Search for the cell housing the specified text and yield its [x, y] center coordinate. 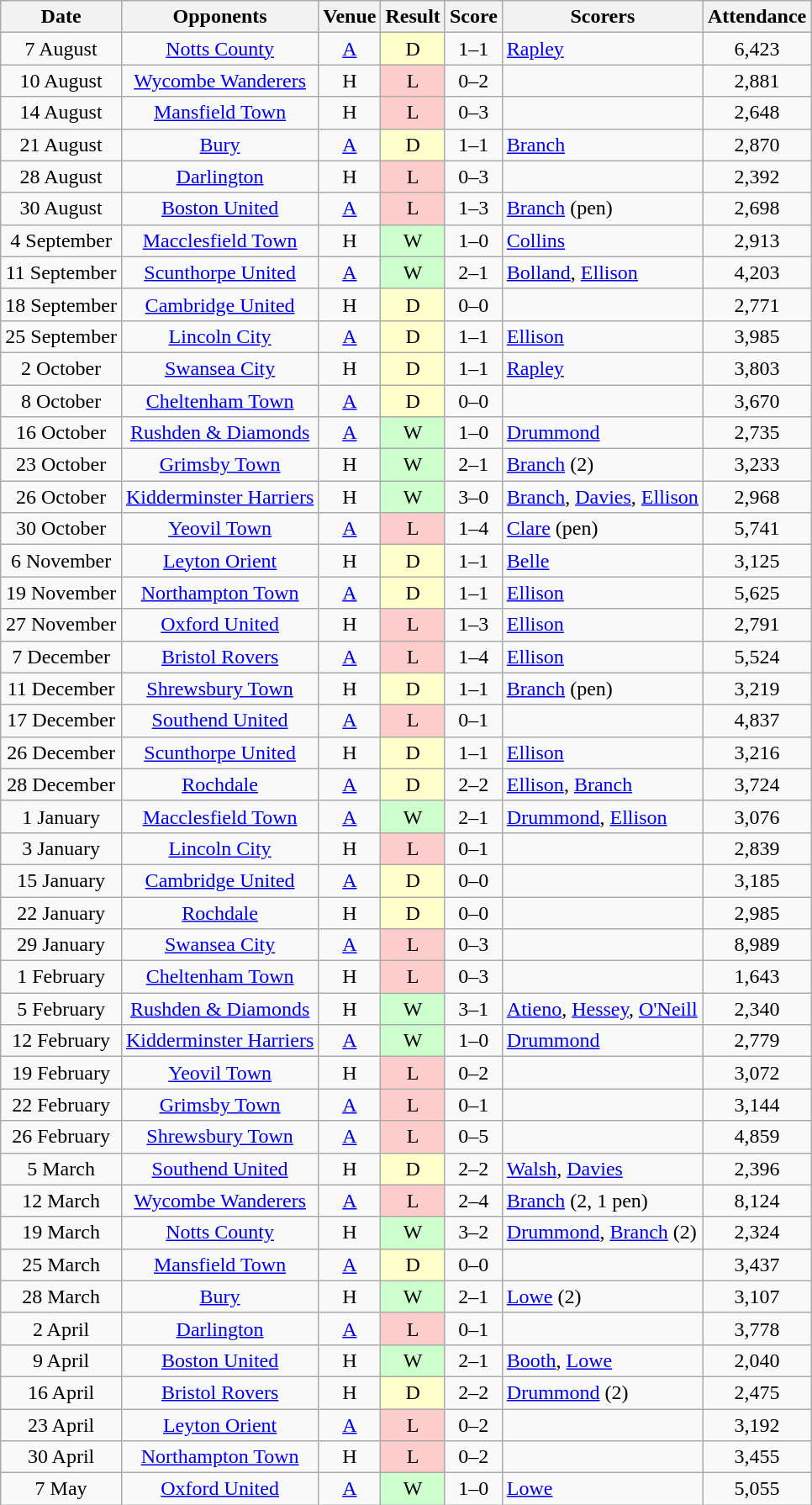
26 October [61, 497]
4,203 [757, 272]
Bolland, Ellison [602, 272]
3,233 [757, 465]
30 August [61, 209]
2,791 [757, 625]
2,340 [757, 1009]
0–5 [473, 1137]
5,055 [757, 1489]
30 April [61, 1457]
Opponents [219, 17]
Walsh, Davies [602, 1169]
3,072 [757, 1073]
4,859 [757, 1137]
12 March [61, 1201]
19 February [61, 1073]
2,392 [757, 177]
5,741 [757, 529]
15 January [61, 880]
3–0 [473, 497]
5,625 [757, 593]
Branch [602, 145]
2,913 [757, 240]
27 November [61, 625]
6,423 [757, 49]
4,837 [757, 721]
Clare (pen) [602, 529]
21 August [61, 145]
2,648 [757, 113]
5 March [61, 1169]
Collins [602, 240]
Branch (2, 1 pen) [602, 1201]
28 August [61, 177]
6 November [61, 561]
11 September [61, 272]
3,670 [757, 401]
3,219 [757, 689]
Drummond, Branch (2) [602, 1233]
8,124 [757, 1201]
19 March [61, 1233]
Date [61, 17]
3,803 [757, 368]
23 October [61, 465]
2,771 [757, 304]
8 October [61, 401]
2,779 [757, 1041]
26 December [61, 752]
7 August [61, 49]
3,144 [757, 1105]
Atieno, Hessey, O'Neill [602, 1009]
Venue [350, 17]
2,324 [757, 1233]
10 August [61, 81]
16 October [61, 433]
7 December [61, 657]
25 March [61, 1265]
26 February [61, 1137]
12 February [61, 1041]
3,455 [757, 1457]
Lowe (2) [602, 1296]
1 January [61, 816]
Booth, Lowe [602, 1360]
2 October [61, 368]
Ellison, Branch [602, 784]
Branch, Davies, Ellison [602, 497]
2,475 [757, 1392]
Drummond (2) [602, 1392]
23 April [61, 1425]
7 May [61, 1489]
30 October [61, 529]
3,437 [757, 1265]
3,107 [757, 1296]
2,968 [757, 497]
2,985 [757, 912]
2–4 [473, 1201]
28 March [61, 1296]
18 September [61, 304]
2,870 [757, 145]
9 April [61, 1360]
2,396 [757, 1169]
22 January [61, 912]
Score [473, 17]
Attendance [757, 17]
3,985 [757, 336]
3–1 [473, 1009]
22 February [61, 1105]
1 February [61, 977]
Result [413, 17]
2 April [61, 1328]
2,839 [757, 848]
28 December [61, 784]
25 September [61, 336]
2,698 [757, 209]
3,778 [757, 1328]
5,524 [757, 657]
19 November [61, 593]
Belle [602, 561]
3,192 [757, 1425]
3 January [61, 848]
2,040 [757, 1360]
Lowe [602, 1489]
16 April [61, 1392]
3,125 [757, 561]
5 February [61, 1009]
Scorers [602, 17]
3,185 [757, 880]
11 December [61, 689]
1,643 [757, 977]
3,724 [757, 784]
2,735 [757, 433]
14 August [61, 113]
Drummond, Ellison [602, 816]
3–2 [473, 1233]
3,076 [757, 816]
8,989 [757, 945]
Branch (2) [602, 465]
17 December [61, 721]
3,216 [757, 752]
29 January [61, 945]
2,881 [757, 81]
4 September [61, 240]
